Provide the (X, Y) coordinate of the cell's center where the given text is located.  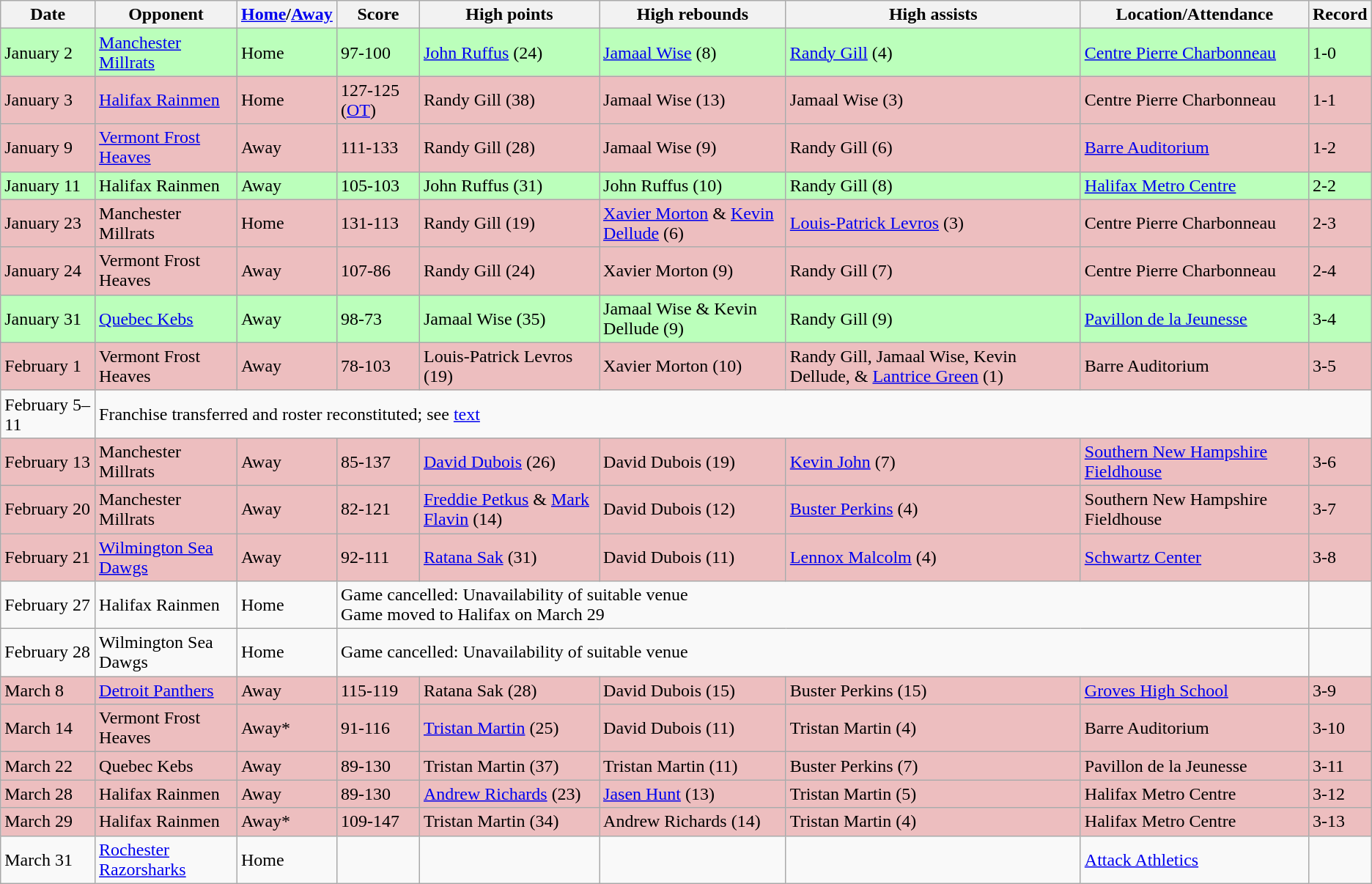
March 28 (48, 794)
131-113 (378, 223)
John Ruffus (10) (693, 185)
Louis-Patrick Levros (3) (933, 223)
Randy Gill (7) (933, 271)
Randy Gill (9) (933, 318)
High points (509, 15)
January 2 (48, 53)
February 27 (48, 605)
February 21 (48, 557)
91-116 (378, 729)
Louis-Patrick Levros (19) (509, 367)
Randy Gill (6) (933, 148)
Randy Gill (19) (509, 223)
1-2 (1340, 148)
John Ruffus (24) (509, 53)
3-7 (1340, 509)
Andrew Richards (14) (693, 822)
Buster Perkins (7) (933, 766)
Detroit Panthers (166, 690)
92-111 (378, 557)
Schwartz Center (1195, 557)
March 29 (48, 822)
March 31 (48, 859)
March 22 (48, 766)
February 13 (48, 462)
Location/Attendance (1195, 15)
Ratana Sak (31) (509, 557)
High assists (933, 15)
Kevin John (7) (933, 462)
David Dubois (15) (693, 690)
3-10 (1340, 729)
Jamaal Wise (8) (693, 53)
Randy Gill, Jamaal Wise, Kevin Dellude, & Lantrice Green (1) (933, 367)
78-103 (378, 367)
Xavier Morton (10) (693, 367)
Buster Perkins (15) (933, 690)
February 28 (48, 652)
Game cancelled: Unavailability of suitable venue (822, 652)
January 31 (48, 318)
Jamaal Wise (35) (509, 318)
Rochester Razorsharks (166, 859)
Home/Away (287, 15)
109-147 (378, 822)
105-103 (378, 185)
1-0 (1340, 53)
85-137 (378, 462)
3-11 (1340, 766)
Tristan Martin (34) (509, 822)
Randy Gill (8) (933, 185)
Attack Athletics (1195, 859)
Randy Gill (4) (933, 53)
2-2 (1340, 185)
107-86 (378, 271)
Record (1340, 15)
Tristan Martin (5) (933, 794)
3-12 (1340, 794)
Date (48, 15)
2-4 (1340, 271)
3-6 (1340, 462)
111-133 (378, 148)
Score (378, 15)
82-121 (378, 509)
Xavier Morton (9) (693, 271)
March 14 (48, 729)
3-9 (1340, 690)
Randy Gill (38) (509, 100)
January 23 (48, 223)
3-13 (1340, 822)
Jamaal Wise (9) (693, 148)
John Ruffus (31) (509, 185)
February 5–11 (48, 413)
3-4 (1340, 318)
Ratana Sak (28) (509, 690)
Jamaal Wise & Kevin Dellude (9) (693, 318)
Buster Perkins (4) (933, 509)
David Dubois (19) (693, 462)
Tristan Martin (25) (509, 729)
January 9 (48, 148)
127-125 (OT) (378, 100)
January 11 (48, 185)
March 8 (48, 690)
David Dubois (26) (509, 462)
3-5 (1340, 367)
Tristan Martin (11) (693, 766)
Groves High School (1195, 690)
February 20 (48, 509)
January 3 (48, 100)
97-100 (378, 53)
Opponent (166, 15)
3-8 (1340, 557)
Franchise transferred and roster reconstituted; see text (734, 413)
High rebounds (693, 15)
Xavier Morton & Kevin Dellude (6) (693, 223)
Andrew Richards (23) (509, 794)
January 24 (48, 271)
February 1 (48, 367)
Randy Gill (28) (509, 148)
98-73 (378, 318)
Freddie Petkus & Mark Flavin (14) (509, 509)
Game cancelled: Unavailability of suitable venueGame moved to Halifax on March 29 (822, 605)
Tristan Martin (37) (509, 766)
2-3 (1340, 223)
Jasen Hunt (13) (693, 794)
David Dubois (12) (693, 509)
1-1 (1340, 100)
Jamaal Wise (13) (693, 100)
Lennox Malcolm (4) (933, 557)
Jamaal Wise (3) (933, 100)
115-119 (378, 690)
Randy Gill (24) (509, 271)
